Determine the (X, Y) coordinate at the center of the cell enclosing the given text.  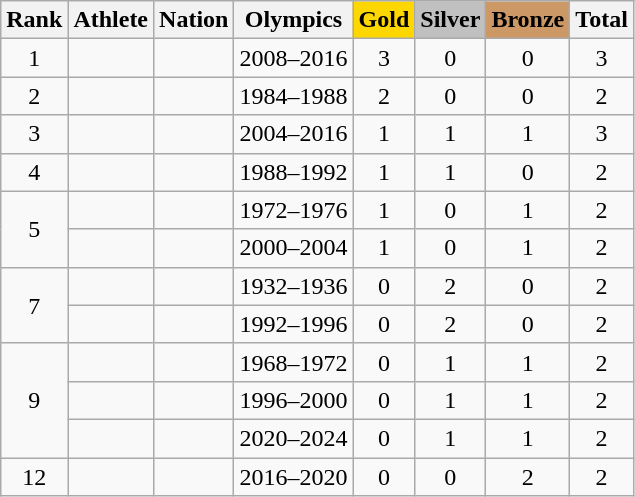
2020–2024 (294, 438)
Athlete (111, 20)
2008–2016 (294, 58)
1988–1992 (294, 172)
Total (602, 20)
7 (34, 305)
12 (34, 477)
Olympics (294, 20)
Silver (450, 20)
Gold (384, 20)
Nation (194, 20)
2000–2004 (294, 248)
1996–2000 (294, 400)
1968–1972 (294, 362)
9 (34, 400)
Bronze (528, 20)
2016–2020 (294, 477)
1972–1976 (294, 210)
Rank (34, 20)
5 (34, 229)
1992–1996 (294, 324)
1984–1988 (294, 96)
2004–2016 (294, 134)
1932–1936 (294, 286)
4 (34, 172)
